Detect which cell encompasses the target text, then output its (x, y) center coordinate. 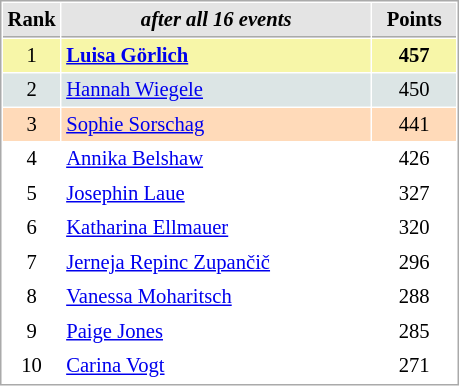
Josephin Laue (216, 194)
Points (414, 20)
Luisa Görlich (216, 56)
457 (414, 56)
7 (32, 262)
450 (414, 90)
6 (32, 228)
Paige Jones (216, 332)
8 (32, 296)
Vanessa Moharitsch (216, 296)
288 (414, 296)
271 (414, 366)
Sophie Sorschag (216, 124)
327 (414, 194)
after all 16 events (216, 20)
Katharina Ellmauer (216, 228)
1 (32, 56)
5 (32, 194)
9 (32, 332)
Annika Belshaw (216, 158)
10 (32, 366)
320 (414, 228)
285 (414, 332)
2 (32, 90)
Jerneja Repinc Zupančič (216, 262)
4 (32, 158)
441 (414, 124)
Hannah Wiegele (216, 90)
Rank (32, 20)
Carina Vogt (216, 366)
3 (32, 124)
426 (414, 158)
296 (414, 262)
